Provide the [x, y] coordinate of the cell's center where the given text is located.  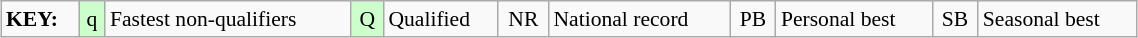
Qualified [440, 19]
Seasonal best [1058, 19]
National record [639, 19]
KEY: [40, 19]
SB [955, 19]
q [92, 19]
Fastest non-qualifiers [228, 19]
Personal best [854, 19]
Q [367, 19]
PB [753, 19]
NR [523, 19]
